For the text-containing cell, return its midpoint in (x, y) coordinate format. 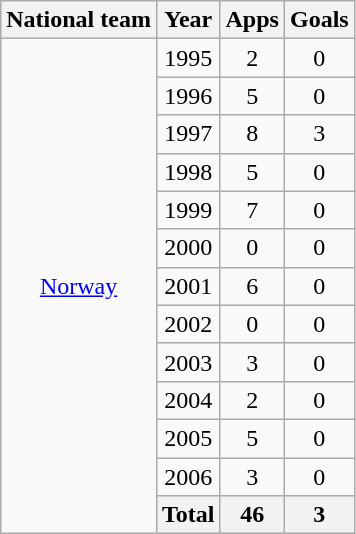
Norway (79, 286)
2005 (188, 438)
Apps (252, 20)
1997 (188, 134)
Goals (319, 20)
8 (252, 134)
1996 (188, 96)
2002 (188, 324)
1999 (188, 210)
Year (188, 20)
46 (252, 515)
7 (252, 210)
Total (188, 515)
1998 (188, 172)
2004 (188, 400)
2003 (188, 362)
2000 (188, 248)
2006 (188, 477)
National team (79, 20)
2001 (188, 286)
6 (252, 286)
1995 (188, 58)
